Detect which cell encompasses the target text, then output its [X, Y] center coordinate. 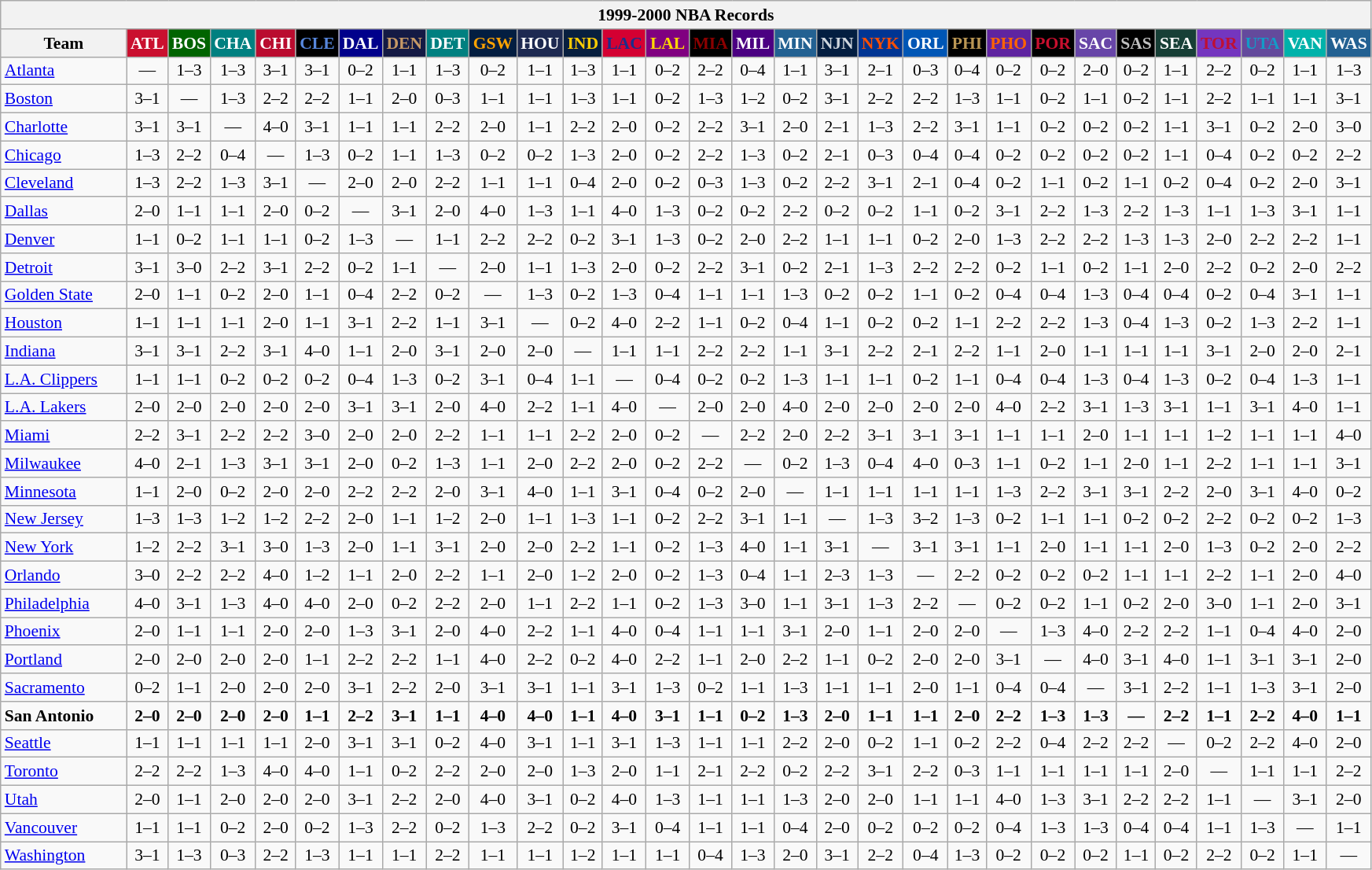
2–3 [837, 576]
Vancouver [64, 828]
Milwaukee [64, 463]
Cleveland [64, 183]
DAL [361, 43]
GSW [494, 43]
New Jersey [64, 519]
3–2 [926, 519]
Golden State [64, 295]
Dallas [64, 212]
Toronto [64, 772]
Phoenix [64, 632]
PHI [967, 43]
Seattle [64, 743]
MIL [753, 43]
Philadelphia [64, 603]
SAC [1096, 43]
Miami [64, 436]
CLE [318, 43]
New York [64, 547]
Denver [64, 239]
NJN [837, 43]
WAS [1349, 43]
Sacramento [64, 688]
Utah [64, 800]
Houston [64, 323]
HOU [539, 43]
MIA [710, 43]
Washington [64, 856]
POR [1053, 43]
Minnesota [64, 492]
Charlotte [64, 127]
LAC [624, 43]
DET [448, 43]
Chicago [64, 155]
BOS [189, 43]
San Antonio [64, 716]
L.A. Clippers [64, 379]
SEA [1176, 43]
DEN [404, 43]
ATL [148, 43]
NYK [881, 43]
SAS [1136, 43]
Atlanta [64, 71]
Orlando [64, 576]
IND [583, 43]
PHO [1008, 43]
VAN [1305, 43]
1999-2000 NBA Records [686, 15]
LAL [668, 43]
Team [64, 43]
Detroit [64, 267]
ORL [926, 43]
Boston [64, 99]
L.A. Lakers [64, 407]
TOR [1219, 43]
CHA [233, 43]
MIN [795, 43]
CHI [275, 43]
Indiana [64, 352]
UTA [1263, 43]
Portland [64, 660]
